Determine the (X, Y) coordinate at the center of the cell enclosing the given text.  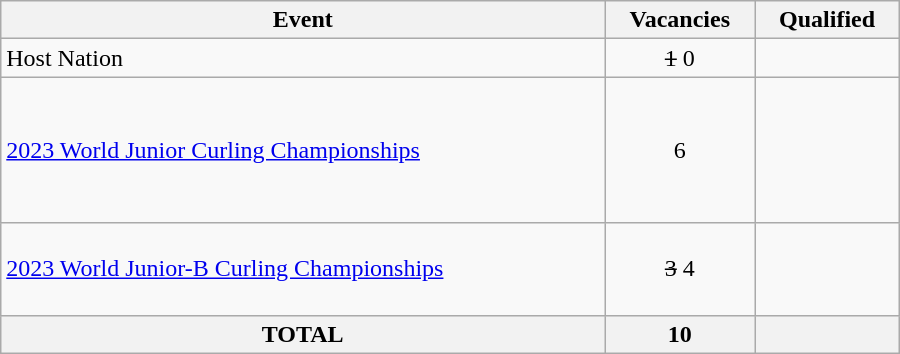
6 (680, 150)
3 4 (680, 269)
2023 World Junior-B Curling Championships (303, 269)
10 (680, 334)
Vacancies (680, 20)
2023 World Junior Curling Championships (303, 150)
1 0 (680, 58)
Event (303, 20)
Host Nation (303, 58)
TOTAL (303, 334)
Qualified (827, 20)
